Identify which cell holds the provided text, then report its [x, y] central coordinate. 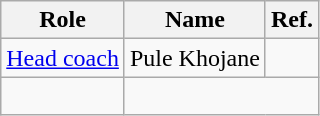
Pule Khojane [194, 58]
Name [194, 20]
Head coach [63, 58]
Role [63, 20]
Ref. [292, 20]
